Find where the given text appears and provide that cell's center as [X, Y] coordinate. 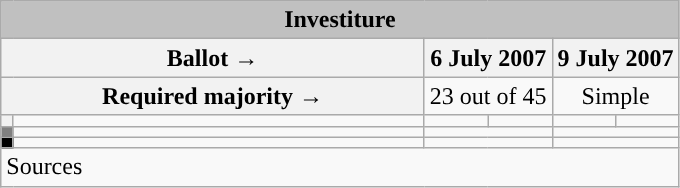
Sources [340, 167]
Simple [616, 96]
Required majority → [213, 96]
Investiture [340, 20]
6 July 2007 [488, 58]
23 out of 45 [488, 96]
9 July 2007 [616, 58]
Ballot → [213, 58]
